Locate the cell with the specified text and output its (X, Y) center coordinate. 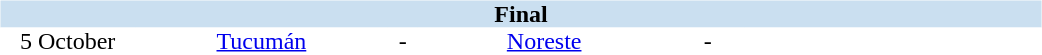
Noreste (544, 42)
Final (520, 14)
Tucumán (262, 42)
5 October (67, 42)
